Provide the [x, y] coordinate of the cell's center where the given text is located.  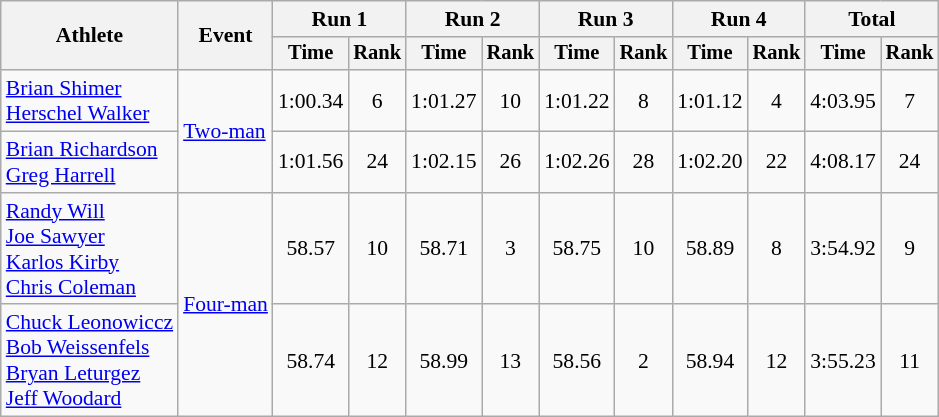
11 [910, 361]
28 [644, 162]
Total [872, 19]
58.94 [710, 361]
58.89 [710, 249]
Athlete [90, 36]
Event [226, 36]
Run 4 [738, 19]
3:54.92 [842, 249]
1:02.20 [710, 162]
3 [511, 249]
58.57 [310, 249]
3:55.23 [842, 361]
Run 2 [472, 19]
7 [910, 100]
58.75 [576, 249]
2 [644, 361]
58.99 [444, 361]
Brian ShimerHerschel Walker [90, 100]
4:08.17 [842, 162]
6 [377, 100]
1:01.12 [710, 100]
13 [511, 361]
Chuck LeonowicczBob WeissenfelsBryan LeturgezJeff Woodard [90, 361]
Randy WillJoe SawyerKarlos KirbyChris Coleman [90, 249]
58.71 [444, 249]
1:01.27 [444, 100]
Run 1 [340, 19]
Run 3 [606, 19]
Four-man [226, 305]
Brian RichardsonGreg Harrell [90, 162]
4:03.95 [842, 100]
1:00.34 [310, 100]
9 [910, 249]
1:01.56 [310, 162]
58.56 [576, 361]
22 [777, 162]
4 [777, 100]
1:02.15 [444, 162]
Two-man [226, 131]
1:02.26 [576, 162]
58.74 [310, 361]
1:01.22 [576, 100]
26 [511, 162]
